Locate the cell with the specified text and output its [X, Y] center coordinate. 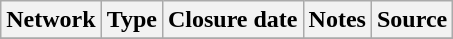
Closure date [232, 20]
Notes [337, 20]
Type [132, 20]
Network [51, 20]
Source [412, 20]
